Output the (X, Y) coordinate of the center of the cell containing the given text.  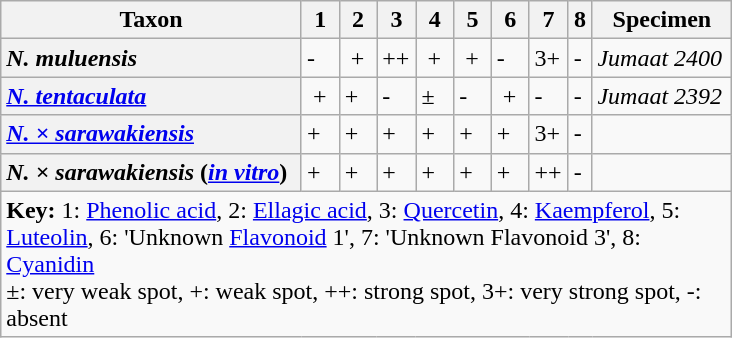
4 (435, 20)
1 (320, 20)
N. × sarawakiensis (152, 134)
7 (548, 20)
N. × sarawakiensis (in vitro) (152, 172)
3 (396, 20)
N. muluensis (152, 58)
6 (510, 20)
± (435, 96)
Specimen (662, 20)
8 (580, 20)
Jumaat 2400 (662, 58)
N. tentaculata (152, 96)
Jumaat 2392 (662, 96)
2 (358, 20)
Taxon (152, 20)
5 (473, 20)
